Capture the cell that displays the provided text and extract its [x, y] central coordinate. 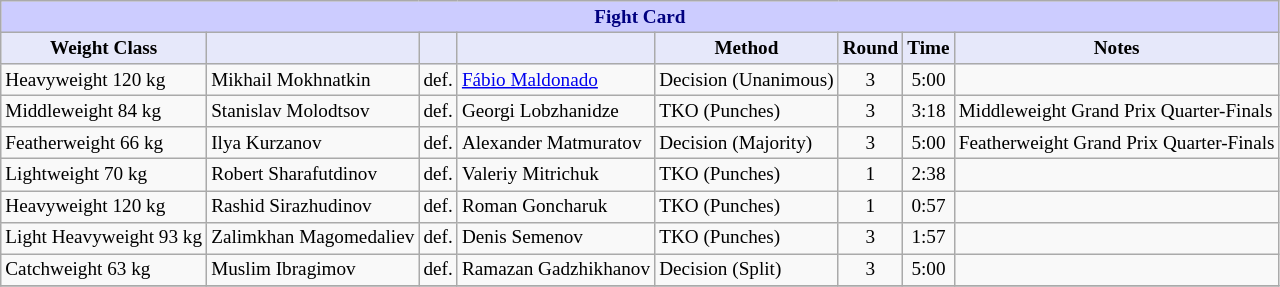
Weight Class [104, 48]
Roman Goncharuk [556, 206]
3:18 [928, 111]
Fábio Maldonado [556, 80]
Decision (Unanimous) [746, 80]
Notes [1116, 48]
Valeriy Mitrichuk [556, 175]
Round [870, 48]
Ramazan Gadzhikhanov [556, 270]
Time [928, 48]
Denis Semenov [556, 238]
Muslim Ibragimov [313, 270]
Ilya Kurzanov [313, 143]
Georgi Lobzhanidze [556, 111]
Middleweight Grand Prix Quarter-Finals [1116, 111]
Decision (Split) [746, 270]
Featherweight Grand Prix Quarter-Finals [1116, 143]
0:57 [928, 206]
Middleweight 84 kg [104, 111]
Method [746, 48]
Light Heavyweight 93 kg [104, 238]
Featherweight 66 kg [104, 143]
Zalimkhan Magomedaliev [313, 238]
Catchweight 63 kg [104, 270]
Rashid Sirazhudinov [313, 206]
1:57 [928, 238]
Mikhail Mokhnatkin [313, 80]
Fight Card [640, 17]
Decision (Majority) [746, 143]
2:38 [928, 175]
Robert Sharafutdinov [313, 175]
Stanislav Molodtsov [313, 111]
Alexander Matmuratov [556, 143]
Lightweight 70 kg [104, 175]
